Search for the cell housing the specified text and yield its [X, Y] center coordinate. 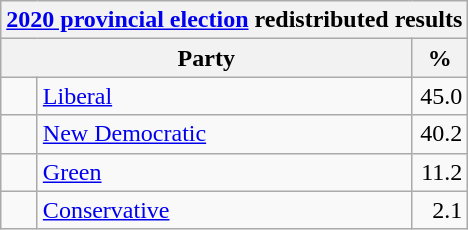
New Democratic [224, 134]
Party [206, 58]
45.0 [440, 96]
Conservative [224, 210]
Green [224, 172]
2020 provincial election redistributed results [234, 20]
40.2 [440, 134]
Liberal [224, 96]
11.2 [440, 172]
2.1 [440, 210]
% [440, 58]
